Detect which cell encompasses the target text, then output its (x, y) center coordinate. 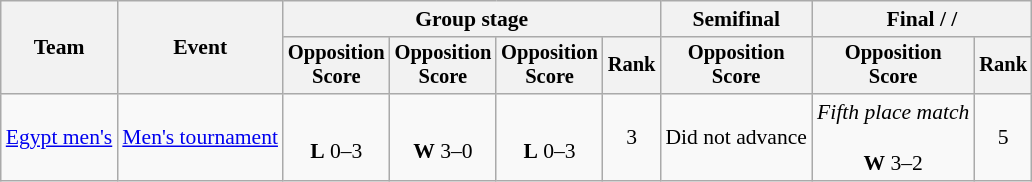
Men's tournament (200, 138)
Final / / (922, 19)
Event (200, 48)
Egypt men's (60, 138)
Fifth place matchW 3–2 (893, 138)
3 (632, 138)
Did not advance (736, 138)
5 (1003, 138)
Team (60, 48)
Semifinal (736, 19)
W 3–0 (444, 138)
Group stage (472, 19)
